Identify which cell holds the provided text, then report its [x, y] central coordinate. 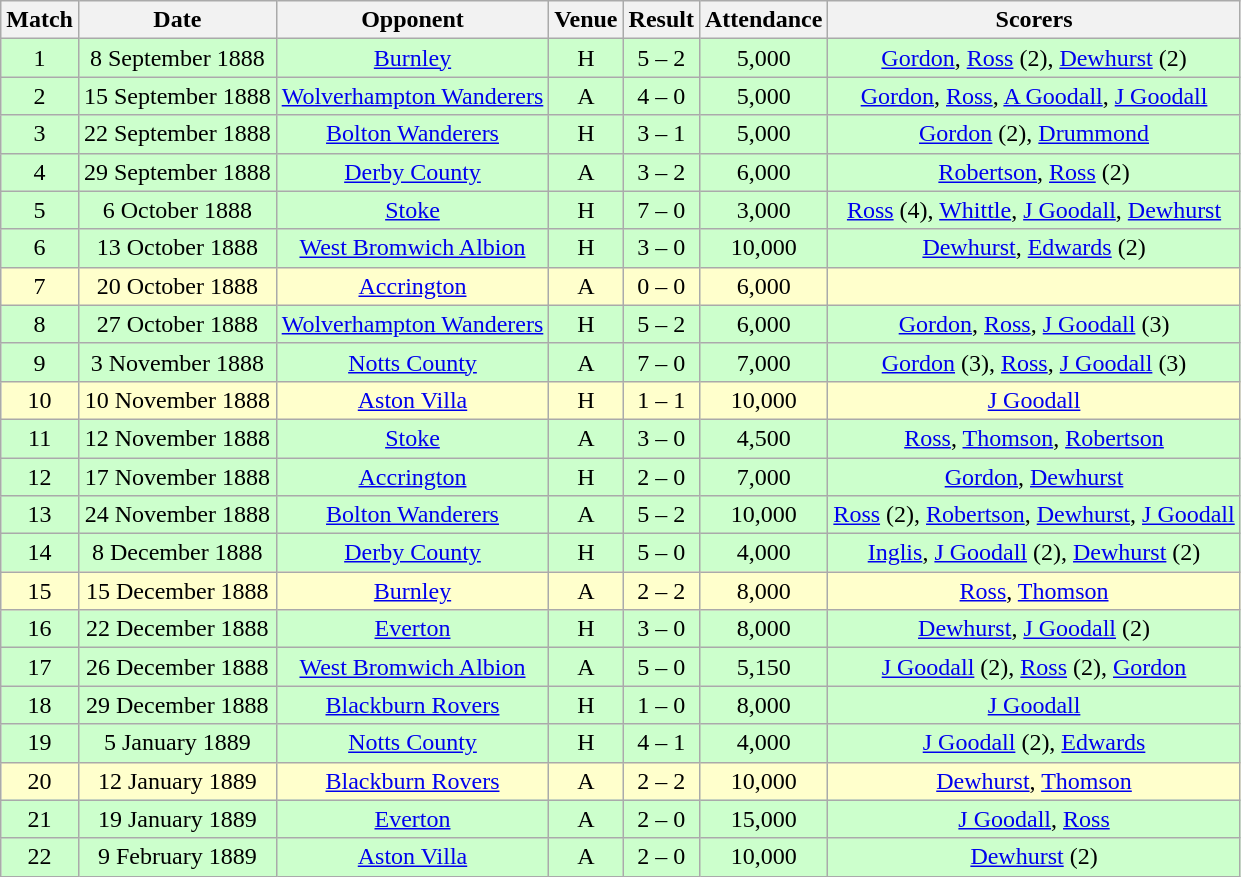
29 December 1888 [177, 705]
4 [40, 172]
Gordon, Ross (2), Dewhurst (2) [1034, 58]
4 – 1 [661, 743]
Date [177, 20]
1 [40, 58]
29 September 1888 [177, 172]
Dewhurst, Edwards (2) [1034, 248]
1 – 0 [661, 705]
Gordon (3), Ross, J Goodall (3) [1034, 362]
22 December 1888 [177, 629]
19 [40, 743]
22 [40, 857]
15 December 1888 [177, 591]
Venue [586, 20]
Opponent [412, 20]
18 [40, 705]
3 November 1888 [177, 362]
Robertson, Ross (2) [1034, 172]
Ross, Thomson, Robertson [1034, 438]
12 [40, 477]
5,150 [763, 667]
Ross (4), Whittle, J Goodall, Dewhurst [1034, 210]
4,500 [763, 438]
22 September 1888 [177, 134]
21 [40, 819]
Dewhurst (2) [1034, 857]
9 February 1889 [177, 857]
15 September 1888 [177, 96]
13 [40, 515]
6 October 1888 [177, 210]
16 [40, 629]
8 December 1888 [177, 553]
Gordon (2), Drummond [1034, 134]
0 – 0 [661, 286]
J Goodall, Ross [1034, 819]
Ross (2), Robertson, Dewhurst, J Goodall [1034, 515]
9 [40, 362]
10 November 1888 [177, 400]
3 – 2 [661, 172]
2 [40, 96]
3,000 [763, 210]
Result [661, 20]
27 October 1888 [177, 324]
Gordon, Dewhurst [1034, 477]
5 [40, 210]
3 [40, 134]
Attendance [763, 20]
12 January 1889 [177, 781]
3 – 1 [661, 134]
J Goodall (2), Ross (2), Gordon [1034, 667]
26 December 1888 [177, 667]
20 [40, 781]
J Goodall (2), Edwards [1034, 743]
8 [40, 324]
5 January 1889 [177, 743]
Ross, Thomson [1034, 591]
17 [40, 667]
Dewhurst, Thomson [1034, 781]
1 – 1 [661, 400]
10 [40, 400]
6 [40, 248]
Scorers [1034, 20]
15 [40, 591]
4 – 0 [661, 96]
11 [40, 438]
Match [40, 20]
15,000 [763, 819]
17 November 1888 [177, 477]
13 October 1888 [177, 248]
24 November 1888 [177, 515]
14 [40, 553]
8 September 1888 [177, 58]
Gordon, Ross, A Goodall, J Goodall [1034, 96]
12 November 1888 [177, 438]
20 October 1888 [177, 286]
19 January 1889 [177, 819]
7 [40, 286]
Dewhurst, J Goodall (2) [1034, 629]
Gordon, Ross, J Goodall (3) [1034, 324]
Inglis, J Goodall (2), Dewhurst (2) [1034, 553]
